Provide the [x, y] coordinate of the cell's center where the given text is located.  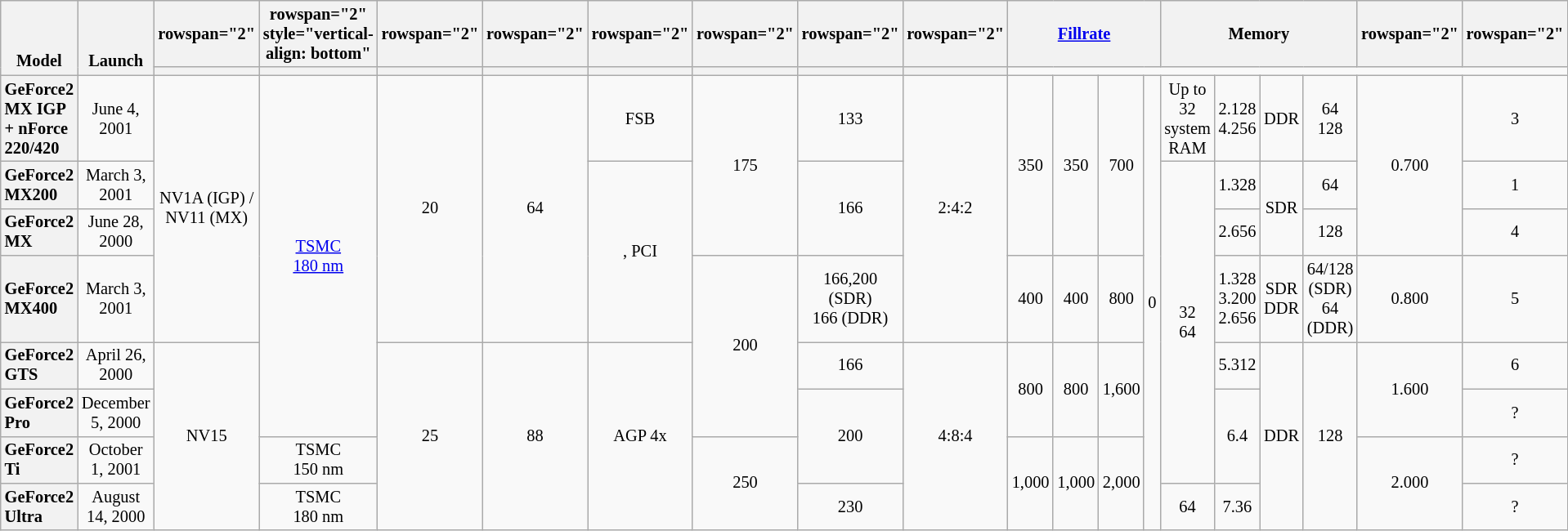
6.4 [1238, 436]
4:8:4 [955, 436]
June 4, 2001 [116, 118]
133 [850, 118]
GeForce2 MX400 [39, 299]
SDRDDR [1282, 299]
GeForce2 GTS [39, 365]
3264 [1187, 322]
4 [1516, 232]
December 5, 2000 [116, 413]
GeForce2 Pro [39, 413]
230 [850, 506]
5.312 [1238, 365]
6 [1516, 365]
, PCI [641, 252]
2.1284.256 [1238, 118]
GeForce2 MX IGP + nForce 220/420 [39, 118]
1,600 [1122, 389]
2.656 [1238, 232]
2:4:2 [955, 209]
AGP 4x [641, 436]
June 28, 2000 [116, 232]
SDR [1282, 207]
October 1, 2001 [116, 460]
Memory [1259, 33]
20 [430, 209]
166,200 (SDR)166 (DDR) [850, 299]
1.328 3.200 2.656 [1238, 299]
August 14, 2000 [116, 506]
GeForce2 Ultra [39, 506]
7.36 [1238, 506]
1.600 [1409, 389]
175 [746, 165]
2,000 [1122, 484]
88 [535, 436]
0.700 [1409, 165]
700 [1122, 165]
1 [1516, 185]
5 [1516, 299]
Fillrate [1084, 33]
3 [1516, 118]
Launch [116, 38]
0.800 [1409, 299]
TSMC150 nm [319, 460]
April 26, 2000 [116, 365]
1.328 [1238, 185]
0 [1152, 302]
Up to 32 system RAM [1187, 118]
Model [39, 38]
GeForce2 MX200 [39, 185]
GeForce2 Ti [39, 460]
rowspan="2" style="vertical-align: bottom" [319, 33]
64/128 (SDR)64 (DDR) [1330, 299]
250 [746, 484]
25 [430, 436]
NV15 [206, 436]
FSB [641, 118]
64128 [1330, 118]
GeForce2 MX [39, 232]
2.000 [1409, 484]
NV1A (IGP) / NV11 (MX) [206, 209]
